Locate the cell with the specified text and output its (X, Y) center coordinate. 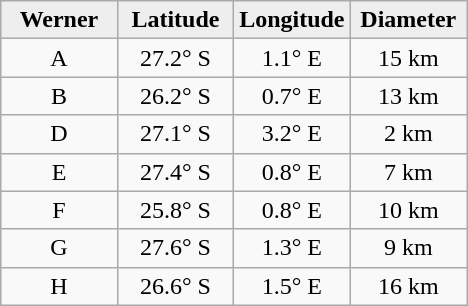
27.2° S (175, 58)
27.4° S (175, 172)
A (59, 58)
25.8° S (175, 210)
0.7° E (292, 96)
H (59, 286)
G (59, 248)
10 km (408, 210)
9 km (408, 248)
2 km (408, 134)
26.6° S (175, 286)
27.1° S (175, 134)
D (59, 134)
1.3° E (292, 248)
1.5° E (292, 286)
27.6° S (175, 248)
13 km (408, 96)
Longitude (292, 20)
26.2° S (175, 96)
3.2° E (292, 134)
Diameter (408, 20)
Latitude (175, 20)
B (59, 96)
Werner (59, 20)
16 km (408, 286)
1.1° E (292, 58)
15 km (408, 58)
7 km (408, 172)
E (59, 172)
F (59, 210)
